Determine the (x, y) coordinate at the center of the cell enclosing the given text.  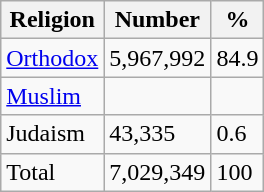
7,029,349 (158, 172)
5,967,992 (158, 58)
43,335 (158, 134)
% (238, 20)
Muslim (52, 96)
84.9 (238, 58)
0.6 (238, 134)
Judaism (52, 134)
Religion (52, 20)
100 (238, 172)
Total (52, 172)
Number (158, 20)
Orthodox (52, 58)
